Extract the (x, y) coordinate from the center of the cell holding the provided text.  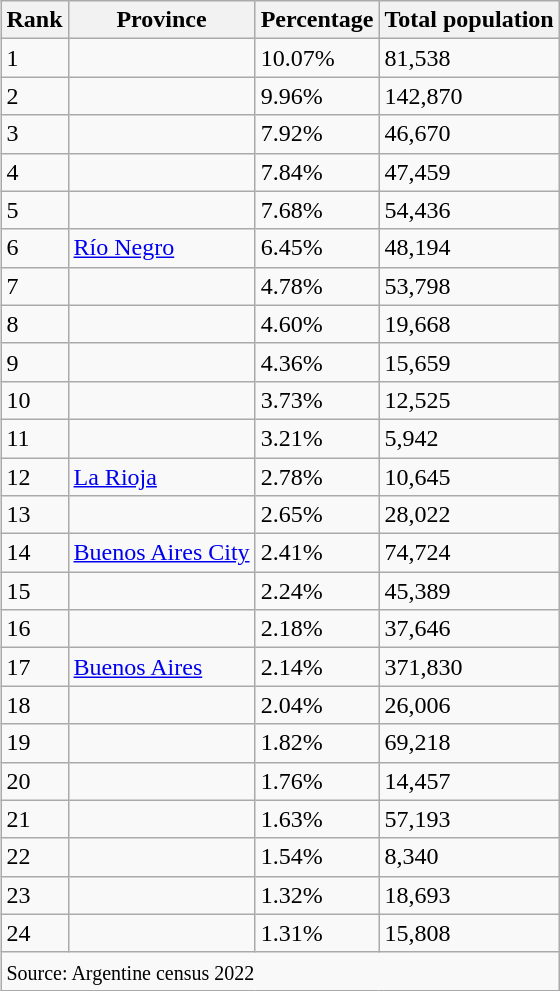
8 (34, 324)
2.18% (317, 629)
4 (34, 172)
48,194 (469, 248)
13 (34, 515)
5 (34, 210)
21 (34, 819)
7 (34, 286)
2.65% (317, 515)
3 (34, 134)
142,870 (469, 96)
12,525 (469, 400)
2.41% (317, 553)
Source: Argentine census 2022 (280, 971)
7.68% (317, 210)
Río Negro (162, 248)
4.78% (317, 286)
14,457 (469, 781)
1.82% (317, 743)
2.78% (317, 477)
15 (34, 591)
37,646 (469, 629)
28,022 (469, 515)
1.76% (317, 781)
16 (34, 629)
371,830 (469, 667)
9 (34, 362)
57,193 (469, 819)
3.21% (317, 438)
2.24% (317, 591)
3.73% (317, 400)
4.60% (317, 324)
1.32% (317, 895)
Total population (469, 20)
1.54% (317, 857)
14 (34, 553)
2.14% (317, 667)
19 (34, 743)
4.36% (317, 362)
Buenos Aires (162, 667)
12 (34, 477)
69,218 (469, 743)
5,942 (469, 438)
9.96% (317, 96)
1.31% (317, 933)
74,724 (469, 553)
15,808 (469, 933)
24 (34, 933)
1.63% (317, 819)
Percentage (317, 20)
22 (34, 857)
46,670 (469, 134)
26,006 (469, 705)
10 (34, 400)
7.84% (317, 172)
6.45% (317, 248)
45,389 (469, 591)
Rank (34, 20)
11 (34, 438)
23 (34, 895)
2 (34, 96)
81,538 (469, 58)
15,659 (469, 362)
6 (34, 248)
Province (162, 20)
17 (34, 667)
18,693 (469, 895)
47,459 (469, 172)
8,340 (469, 857)
2.04% (317, 705)
19,668 (469, 324)
Buenos Aires City (162, 553)
7.92% (317, 134)
53,798 (469, 286)
20 (34, 781)
10.07% (317, 58)
18 (34, 705)
1 (34, 58)
La Rioja (162, 477)
10,645 (469, 477)
54,436 (469, 210)
